Locate the cell with the specified text and output its (X, Y) center coordinate. 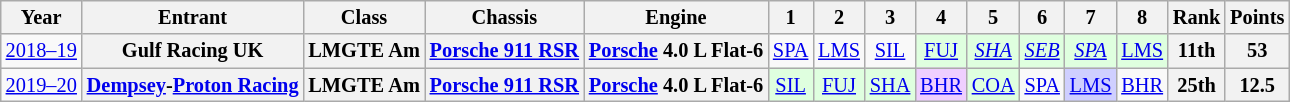
Points (1257, 17)
3 (890, 17)
2 (839, 17)
COA (994, 85)
8 (1142, 17)
4 (941, 17)
2019–20 (42, 85)
12.5 (1257, 85)
Class (364, 17)
Rank (1196, 17)
7 (1091, 17)
11th (1196, 51)
6 (1042, 17)
Dempsey-Proton Racing (193, 85)
Entrant (193, 17)
5 (994, 17)
25th (1196, 85)
53 (1257, 51)
1 (790, 17)
Engine (676, 17)
Gulf Racing UK (193, 51)
Chassis (504, 17)
SEB (1042, 51)
Year (42, 17)
2018–19 (42, 51)
